Capture the cell that displays the provided text and extract its (X, Y) central coordinate. 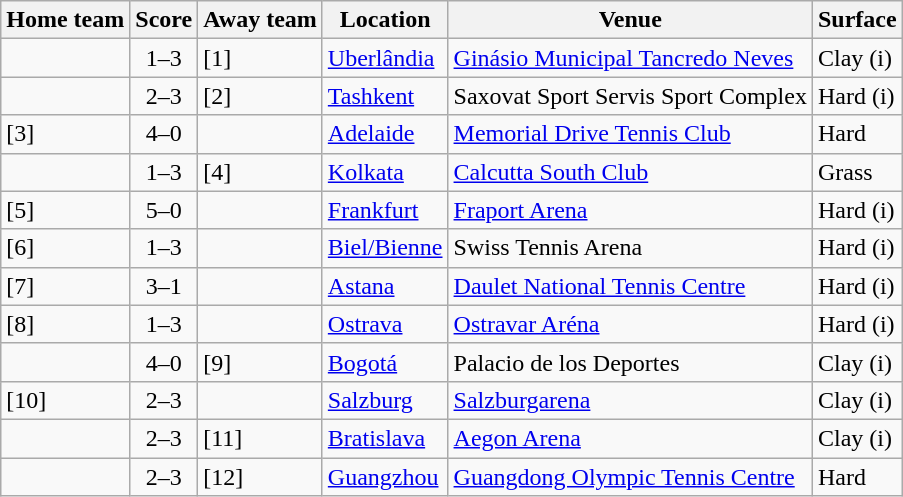
Bratislava (385, 438)
Memorial Drive Tennis Club (630, 134)
Uberlândia (385, 58)
Daulet National Tennis Centre (630, 286)
[4] (260, 172)
Surface (857, 20)
Astana (385, 286)
[10] (66, 400)
Kolkata (385, 172)
Palacio de los Deportes (630, 362)
Salzburg (385, 400)
Frankfurt (385, 210)
[2] (260, 96)
[12] (260, 477)
Ginásio Municipal Tancredo Neves (630, 58)
Ostravar Aréna (630, 324)
Grass (857, 172)
[1] (260, 58)
Aegon Arena (630, 438)
Location (385, 20)
[11] (260, 438)
Guangzhou (385, 477)
Calcutta South Club (630, 172)
Ostrava (385, 324)
Saxovat Sport Servis Sport Complex (630, 96)
Home team (66, 20)
[8] (66, 324)
Venue (630, 20)
Score (164, 20)
5–0 (164, 210)
[3] (66, 134)
Tashkent (385, 96)
[7] (66, 286)
[5] (66, 210)
Bogotá (385, 362)
Guangdong Olympic Tennis Centre (630, 477)
Fraport Arena (630, 210)
Biel/Bienne (385, 248)
[6] (66, 248)
Swiss Tennis Arena (630, 248)
Adelaide (385, 134)
Salzburgarena (630, 400)
Away team (260, 20)
[9] (260, 362)
3–1 (164, 286)
